Return [X, Y] of the center of cell containing provided text 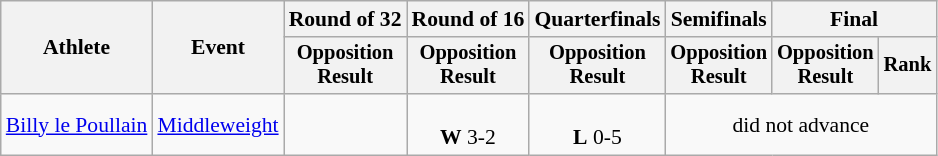
Billy le Poullain [77, 124]
Middleweight [218, 124]
Quarterfinals [597, 19]
W 3-2 [468, 124]
L 0-5 [597, 124]
Athlete [77, 48]
Round of 32 [346, 19]
Round of 16 [468, 19]
Semifinals [718, 19]
did not advance [800, 124]
Event [218, 48]
Final [854, 19]
Rank [908, 66]
